Return (X, Y) of the center of cell containing provided text 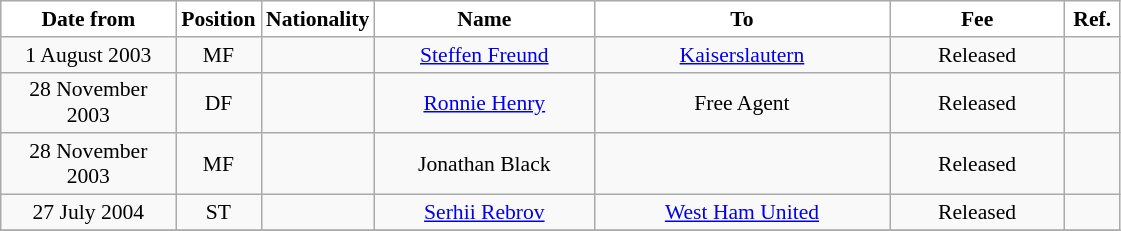
27 July 2004 (88, 213)
Position (218, 19)
Ronnie Henry (484, 102)
ST (218, 213)
DF (218, 102)
West Ham United (742, 213)
Jonathan Black (484, 164)
Steffen Freund (484, 55)
Date from (88, 19)
Serhii Rebrov (484, 213)
Fee (978, 19)
Free Agent (742, 102)
1 August 2003 (88, 55)
Ref. (1092, 19)
To (742, 19)
Name (484, 19)
Kaiserslautern (742, 55)
Nationality (318, 19)
